Capture the cell that displays the provided text and extract its [X, Y] central coordinate. 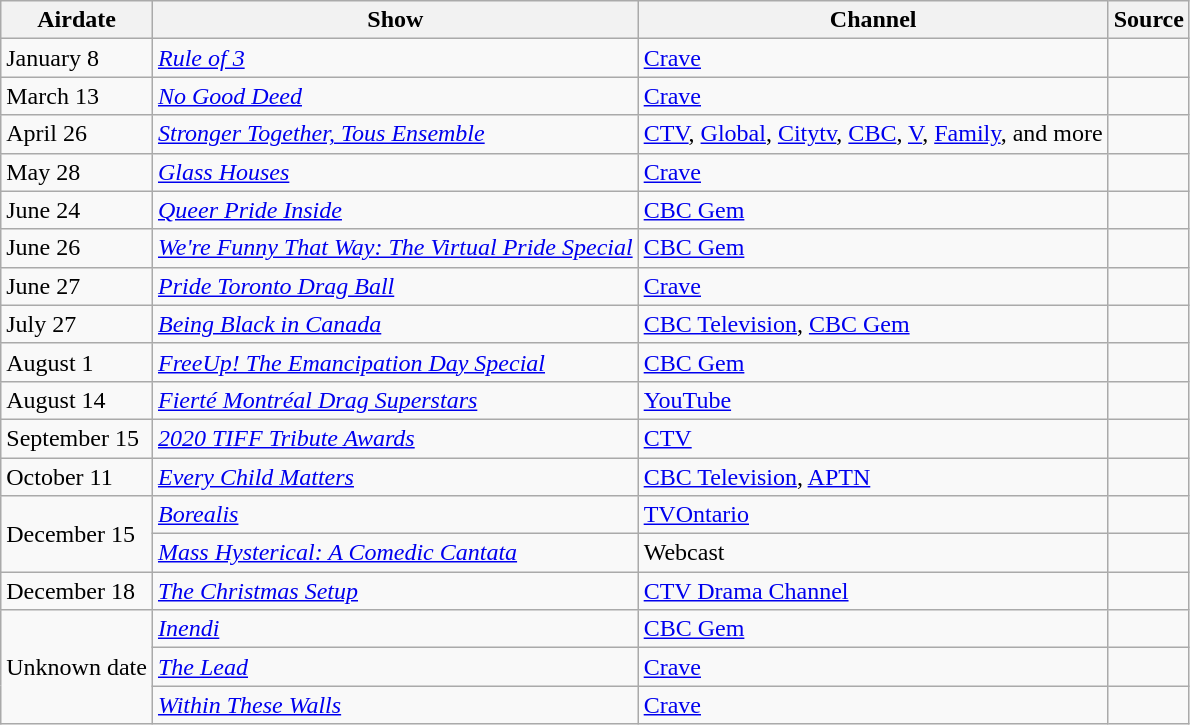
TVOntario [873, 515]
June 24 [77, 210]
Unknown date [77, 667]
Within These Walls [395, 705]
May 28 [77, 172]
Being Black in Canada [395, 324]
Pride Toronto Drag Ball [395, 286]
Borealis [395, 515]
No Good Deed [395, 96]
CTV, Global, Citytv, CBC, V, Family, and more [873, 134]
Fierté Montréal Drag Superstars [395, 400]
Source [1148, 20]
April 26 [77, 134]
January 8 [77, 58]
2020 TIFF Tribute Awards [395, 438]
The Lead [395, 667]
October 11 [77, 477]
Show [395, 20]
Inendi [395, 629]
We're Funny That Way: The Virtual Pride Special [395, 248]
August 1 [77, 362]
Airdate [77, 20]
August 14 [77, 400]
December 15 [77, 534]
CTV [873, 438]
July 27 [77, 324]
FreeUp! The Emancipation Day Special [395, 362]
CBC Television, CBC Gem [873, 324]
Rule of 3 [395, 58]
Channel [873, 20]
Mass Hysterical: A Comedic Cantata [395, 553]
YouTube [873, 400]
Glass Houses [395, 172]
CTV Drama Channel [873, 591]
March 13 [77, 96]
Stronger Together, Tous Ensemble [395, 134]
June 26 [77, 248]
Every Child Matters [395, 477]
Webcast [873, 553]
CBC Television, APTN [873, 477]
June 27 [77, 286]
September 15 [77, 438]
The Christmas Setup [395, 591]
Queer Pride Inside [395, 210]
December 18 [77, 591]
